Scan for the cell matching the given text and deliver its (x, y) coordinate at center. 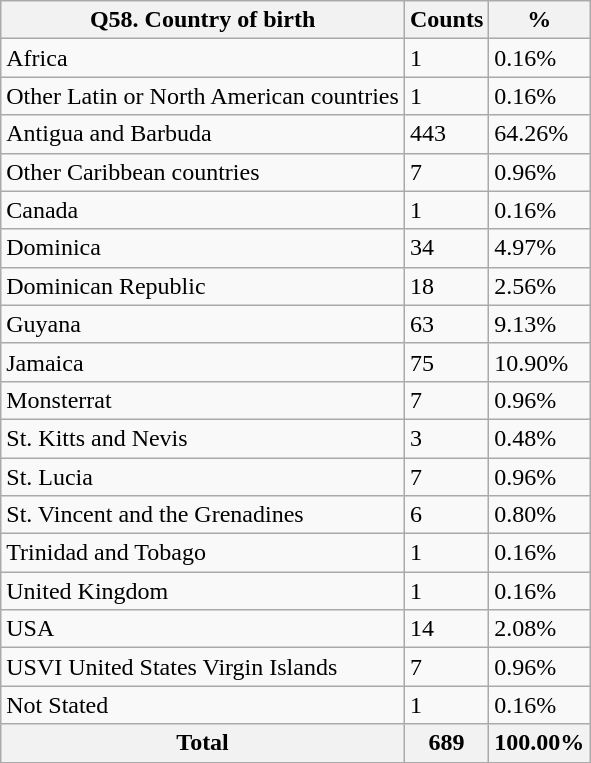
443 (446, 134)
Other Latin or North American countries (203, 96)
3 (446, 438)
Africa (203, 58)
Jamaica (203, 362)
Trinidad and Tobago (203, 553)
0.48% (540, 438)
2.08% (540, 629)
% (540, 20)
4.97% (540, 248)
0.80% (540, 515)
St. Vincent and the Grenadines (203, 515)
Not Stated (203, 705)
34 (446, 248)
689 (446, 743)
14 (446, 629)
USA (203, 629)
Total (203, 743)
Counts (446, 20)
Guyana (203, 324)
9.13% (540, 324)
Monsterrat (203, 400)
64.26% (540, 134)
St. Kitts and Nevis (203, 438)
Canada (203, 210)
St. Lucia (203, 477)
75 (446, 362)
18 (446, 286)
USVI United States Virgin Islands (203, 667)
Antigua and Barbuda (203, 134)
Dominican Republic (203, 286)
Other Caribbean countries (203, 172)
63 (446, 324)
2.56% (540, 286)
10.90% (540, 362)
100.00% (540, 743)
Q58. Country of birth (203, 20)
6 (446, 515)
United Kingdom (203, 591)
Dominica (203, 248)
